Return the (x, y) coordinate for the center point of the cell that contains the specified text.  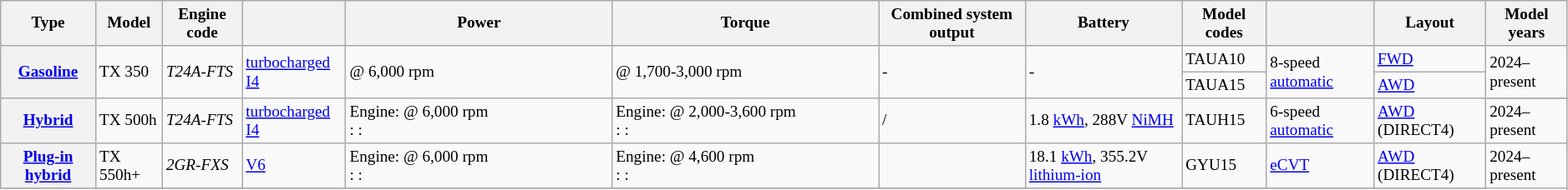
FWD (1429, 59)
AWD (1429, 85)
@ 6,000 rpm (480, 72)
eCVT (1320, 166)
V6 (294, 166)
1.8 kWh, 288V NiMH (1104, 121)
Gasoline (48, 72)
TX 550h+ (129, 166)
Model (129, 23)
TAUH15 (1225, 121)
Hybrid (48, 121)
Power (480, 23)
/ (952, 121)
Engine: @ 2,000-3,600 rpm: : (745, 121)
Combined system output (952, 23)
Type (48, 23)
TX 500h (129, 121)
Model years (1527, 23)
Engine code (202, 23)
Model codes (1225, 23)
2GR-FXS (202, 166)
TX 350 (129, 72)
TAUA10 (1225, 59)
Battery (1104, 23)
Engine: @ 4,600 rpm: : (745, 166)
6-speed automatic (1320, 121)
18.1 kWh, 355.2V lithium-ion (1104, 166)
8-speed automatic (1320, 72)
Torque (745, 23)
Plug-in hybrid (48, 166)
TAUA15 (1225, 85)
GYU15 (1225, 166)
Layout (1429, 23)
@ 1,700-3,000 rpm (745, 72)
